Return the [X, Y] coordinate for the center point of the cell that contains the specified text.  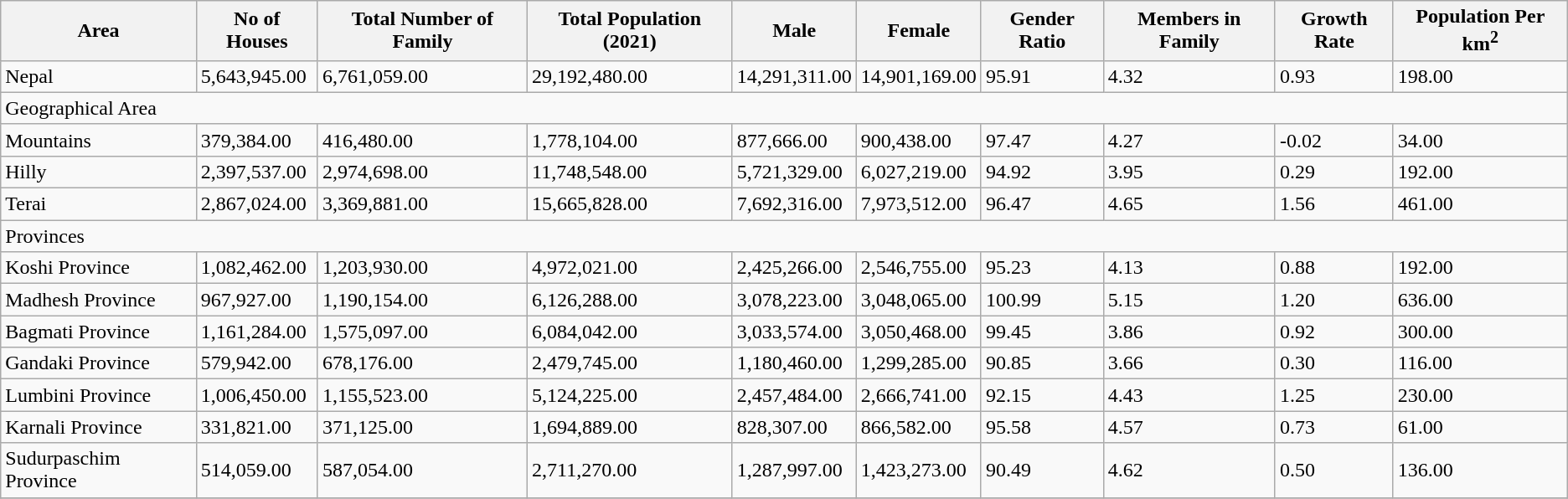
Growth Rate [1333, 31]
4.13 [1189, 268]
1,155,523.00 [422, 395]
Members in Family [1189, 31]
Area [99, 31]
Total Number of Family [422, 31]
4.32 [1189, 76]
4.27 [1189, 140]
0.30 [1333, 363]
1,161,284.00 [256, 332]
Koshi Province [99, 268]
1,299,285.00 [918, 363]
Sudurpaschim Province [99, 471]
11,748,548.00 [630, 172]
587,054.00 [422, 471]
331,821.00 [256, 427]
Karnali Province [99, 427]
95.91 [1042, 76]
34.00 [1480, 140]
Lumbini Province [99, 395]
1,287,997.00 [794, 471]
6,084,042.00 [630, 332]
967,927.00 [256, 300]
1,694,889.00 [630, 427]
1,423,273.00 [918, 471]
Provinces [784, 236]
866,582.00 [918, 427]
2,479,745.00 [630, 363]
5,721,329.00 [794, 172]
1,180,460.00 [794, 363]
3,033,574.00 [794, 332]
6,761,059.00 [422, 76]
92.15 [1042, 395]
371,125.00 [422, 427]
636.00 [1480, 300]
Terai [99, 204]
136.00 [1480, 471]
678,176.00 [422, 363]
99.45 [1042, 332]
2,974,698.00 [422, 172]
379,384.00 [256, 140]
0.50 [1333, 471]
0.93 [1333, 76]
198.00 [1480, 76]
97.47 [1042, 140]
Female [918, 31]
3.95 [1189, 172]
461.00 [1480, 204]
Madhesh Province [99, 300]
5.15 [1189, 300]
514,059.00 [256, 471]
6,126,288.00 [630, 300]
230.00 [1480, 395]
96.47 [1042, 204]
2,666,741.00 [918, 395]
2,397,537.00 [256, 172]
5,643,945.00 [256, 76]
6,027,219.00 [918, 172]
2,867,024.00 [256, 204]
29,192,480.00 [630, 76]
Male [794, 31]
Total Population (2021) [630, 31]
1.25 [1333, 395]
Population Per km2 [1480, 31]
4.65 [1189, 204]
95.58 [1042, 427]
Mountains [99, 140]
Gandaki Province [99, 363]
2,546,755.00 [918, 268]
4.43 [1189, 395]
1,203,930.00 [422, 268]
300.00 [1480, 332]
5,124,225.00 [630, 395]
1,778,104.00 [630, 140]
Hilly [99, 172]
Gender Ratio [1042, 31]
94.92 [1042, 172]
0.88 [1333, 268]
0.73 [1333, 427]
2,457,484.00 [794, 395]
1.20 [1333, 300]
14,901,169.00 [918, 76]
3.86 [1189, 332]
Nepal [99, 76]
1,082,462.00 [256, 268]
828,307.00 [794, 427]
0.29 [1333, 172]
4.62 [1189, 471]
900,438.00 [918, 140]
Geographical Area [784, 108]
3,050,468.00 [918, 332]
No of Houses [256, 31]
4.57 [1189, 427]
61.00 [1480, 427]
2,425,266.00 [794, 268]
1,006,450.00 [256, 395]
15,665,828.00 [630, 204]
90.49 [1042, 471]
0.92 [1333, 332]
579,942.00 [256, 363]
14,291,311.00 [794, 76]
416,480.00 [422, 140]
1.56 [1333, 204]
3,369,881.00 [422, 204]
7,973,512.00 [918, 204]
3,078,223.00 [794, 300]
95.23 [1042, 268]
3,048,065.00 [918, 300]
Bagmati Province [99, 332]
116.00 [1480, 363]
-0.02 [1333, 140]
877,666.00 [794, 140]
1,575,097.00 [422, 332]
4,972,021.00 [630, 268]
90.85 [1042, 363]
3.66 [1189, 363]
2,711,270.00 [630, 471]
7,692,316.00 [794, 204]
100.99 [1042, 300]
1,190,154.00 [422, 300]
